Provide the (x, y) coordinate of the cell's center where the given text is located.  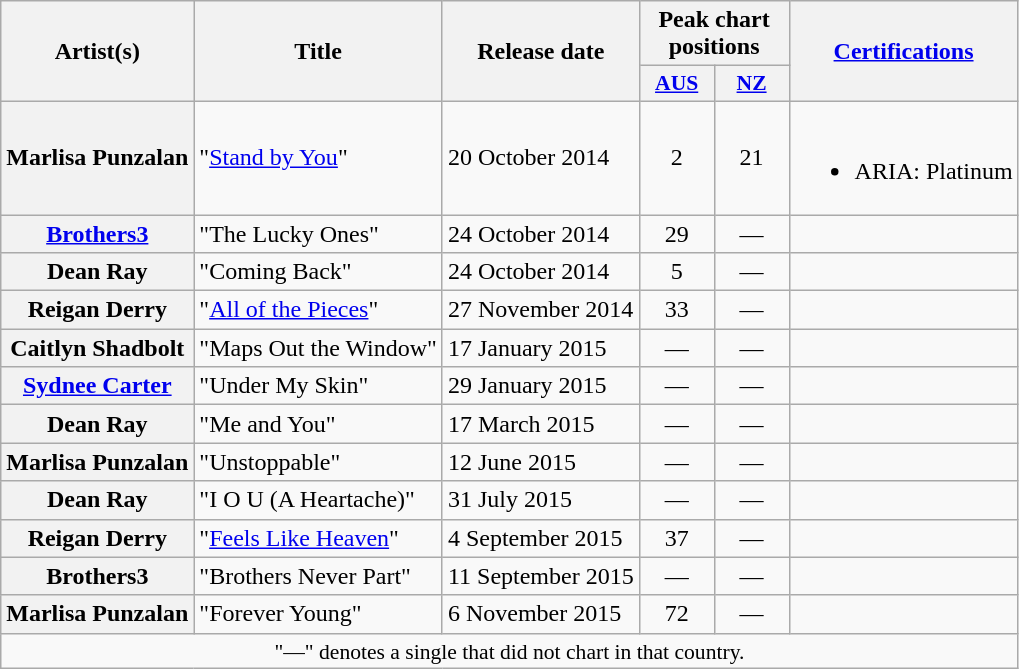
72 (676, 614)
4 September 2015 (540, 538)
6 November 2015 (540, 614)
"The Lucky Ones" (318, 233)
"Brothers Never Part" (318, 576)
33 (676, 310)
37 (676, 538)
"Coming Back" (318, 272)
Sydnee Carter (98, 386)
Artist(s) (98, 52)
Release date (540, 52)
17 March 2015 (540, 424)
Caitlyn Shadbolt (98, 348)
"Under My Skin" (318, 386)
Certifications (904, 52)
"Forever Young" (318, 614)
"Feels Like Heaven" (318, 538)
AUS (676, 84)
17 January 2015 (540, 348)
21 (752, 158)
11 September 2015 (540, 576)
"Me and You" (318, 424)
NZ (752, 84)
"All of the Pieces" (318, 310)
2 (676, 158)
Title (318, 52)
"I O U (A Heartache)" (318, 500)
Peak chart positions (714, 34)
29 January 2015 (540, 386)
20 October 2014 (540, 158)
"Maps Out the Window" (318, 348)
ARIA: Platinum (904, 158)
"Stand by You" (318, 158)
"Unstoppable" (318, 462)
5 (676, 272)
27 November 2014 (540, 310)
31 July 2015 (540, 500)
"—" denotes a single that did not chart in that country. (510, 651)
29 (676, 233)
12 June 2015 (540, 462)
